Provide the (x, y) coordinate of the cell's center where the given text is located.  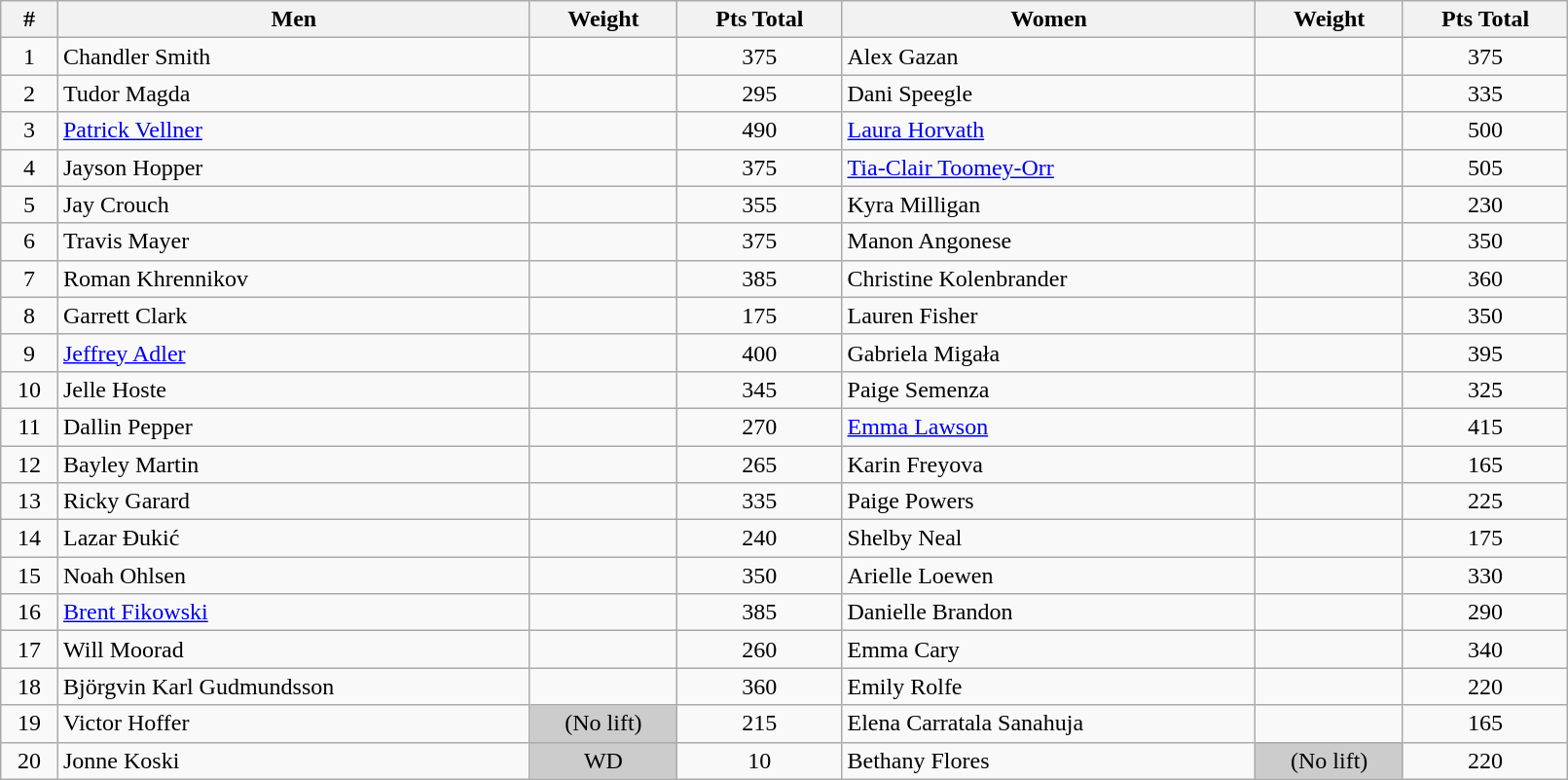
Emily Rolfe (1049, 687)
8 (29, 316)
Bethany Flores (1049, 761)
260 (759, 650)
Emma Cary (1049, 650)
20 (29, 761)
265 (759, 464)
Dallin Pepper (294, 427)
Tia-Clair Toomey-Orr (1049, 167)
230 (1485, 204)
Arielle Loewen (1049, 576)
15 (29, 576)
Noah Ohlsen (294, 576)
Kyra Milligan (1049, 204)
Women (1049, 19)
Men (294, 19)
Tudor Magda (294, 93)
Shelby Neal (1049, 539)
Bayley Martin (294, 464)
2 (29, 93)
7 (29, 279)
Paige Powers (1049, 501)
16 (29, 613)
270 (759, 427)
Dani Speegle (1049, 93)
395 (1485, 353)
Danielle Brandon (1049, 613)
Travis Mayer (294, 241)
290 (1485, 613)
500 (1485, 130)
12 (29, 464)
14 (29, 539)
Björgvin Karl Gudmundsson (294, 687)
17 (29, 650)
Roman Khrennikov (294, 279)
355 (759, 204)
415 (1485, 427)
Laura Horvath (1049, 130)
330 (1485, 576)
13 (29, 501)
Alex Gazan (1049, 56)
4 (29, 167)
Lauren Fisher (1049, 316)
325 (1485, 390)
11 (29, 427)
240 (759, 539)
Garrett Clark (294, 316)
225 (1485, 501)
Christine Kolenbrander (1049, 279)
345 (759, 390)
Ricky Garard (294, 501)
Elena Carratala Sanahuja (1049, 724)
Chandler Smith (294, 56)
400 (759, 353)
Jonne Koski (294, 761)
18 (29, 687)
Gabriela Migała (1049, 353)
490 (759, 130)
19 (29, 724)
6 (29, 241)
295 (759, 93)
505 (1485, 167)
Karin Freyova (1049, 464)
Victor Hoffer (294, 724)
1 (29, 56)
# (29, 19)
Jelle Hoste (294, 390)
3 (29, 130)
Lazar Đukić (294, 539)
WD (603, 761)
Jay Crouch (294, 204)
Emma Lawson (1049, 427)
Paige Semenza (1049, 390)
215 (759, 724)
Jeffrey Adler (294, 353)
5 (29, 204)
Will Moorad (294, 650)
Brent Fikowski (294, 613)
Manon Angonese (1049, 241)
Patrick Vellner (294, 130)
9 (29, 353)
340 (1485, 650)
Jayson Hopper (294, 167)
